Find where the given text appears and provide that cell's center as (X, Y) coordinate. 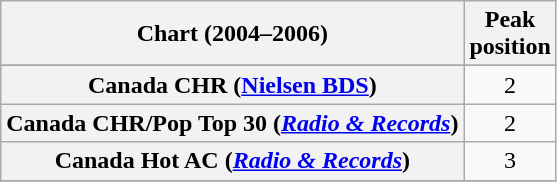
Chart (2004–2006) (232, 34)
Peakposition (510, 34)
3 (510, 161)
Canada Hot AC (Radio & Records) (232, 161)
Canada CHR/Pop Top 30 (Radio & Records) (232, 123)
Canada CHR (Nielsen BDS) (232, 85)
